Capture the cell that displays the provided text and extract its (X, Y) central coordinate. 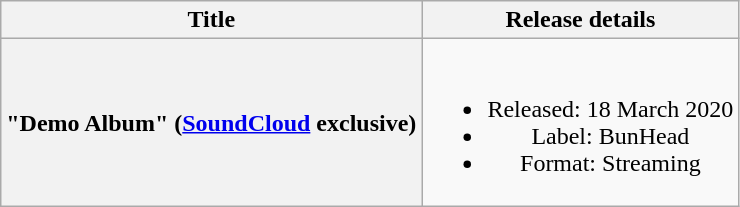
Release details (580, 20)
Released: 18 March 2020Label: BunHeadFormat: Streaming (580, 122)
Title (212, 20)
"Demo Album" (SoundCloud exclusive) (212, 122)
